From the cell containing the given text, extract its center point as [X, Y] coordinate. 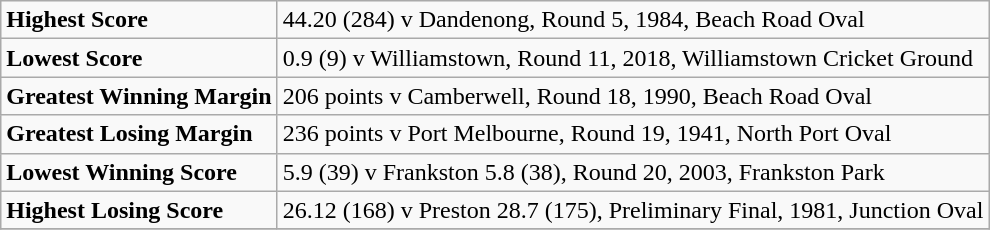
Lowest Winning Score [139, 172]
Lowest Score [139, 58]
206 points v Camberwell, Round 18, 1990, Beach Road Oval [633, 96]
Highest Score [139, 20]
Highest Losing Score [139, 210]
26.12 (168) v Preston 28.7 (175), Preliminary Final, 1981, Junction Oval [633, 210]
5.9 (39) v Frankston 5.8 (38), Round 20, 2003, Frankston Park [633, 172]
44.20 (284) v Dandenong, Round 5, 1984, Beach Road Oval [633, 20]
236 points v Port Melbourne, Round 19, 1941, North Port Oval [633, 134]
Greatest Losing Margin [139, 134]
Greatest Winning Margin [139, 96]
0.9 (9) v Williamstown, Round 11, 2018, Williamstown Cricket Ground [633, 58]
